For the text-containing cell, return its midpoint in [X, Y] coordinate format. 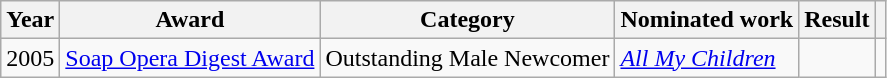
Soap Opera Digest Award [190, 58]
All My Children [707, 58]
Award [190, 20]
2005 [30, 58]
Result [837, 20]
Outstanding Male Newcomer [468, 58]
Nominated work [707, 20]
Year [30, 20]
Category [468, 20]
